Provide the [X, Y] coordinate of the cell's center where the given text is located.  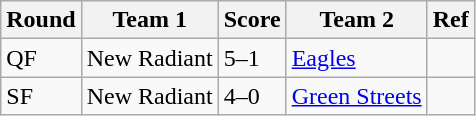
QF [41, 58]
4–0 [252, 96]
Eagles [356, 58]
Ref [450, 20]
Score [252, 20]
Team 2 [356, 20]
5–1 [252, 58]
SF [41, 96]
Round [41, 20]
Team 1 [150, 20]
Green Streets [356, 96]
